Output the (X, Y) coordinate of the center of the cell containing the given text.  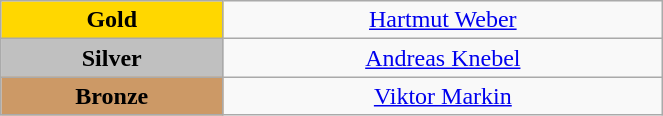
Hartmut Weber (443, 20)
Silver (112, 58)
Viktor Markin (443, 96)
Gold (112, 20)
Andreas Knebel (443, 58)
Bronze (112, 96)
